Pinpoint the cell where the given text exists, returning its [X, Y] midpoint coordinate. 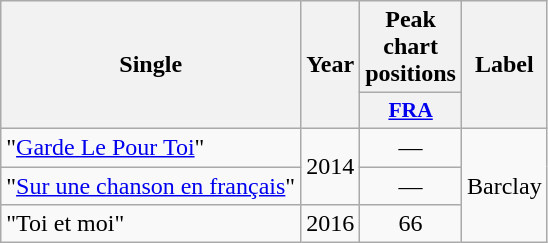
"Garde Le Pour Toi" [151, 147]
Label [504, 65]
2016 [330, 224]
FRA [411, 111]
66 [411, 224]
Peak chart positions [411, 47]
"Sur une chanson en français" [151, 185]
Single [151, 65]
Barclay [504, 185]
Year [330, 65]
2014 [330, 166]
"Toi et moi" [151, 224]
